Output the [x, y] coordinate of the center of the cell containing the given text.  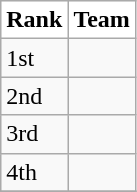
4th [34, 172]
3rd [34, 134]
Team [102, 20]
1st [34, 58]
Rank [34, 20]
2nd [34, 96]
